From the cell containing the given text, extract its center point as [x, y] coordinate. 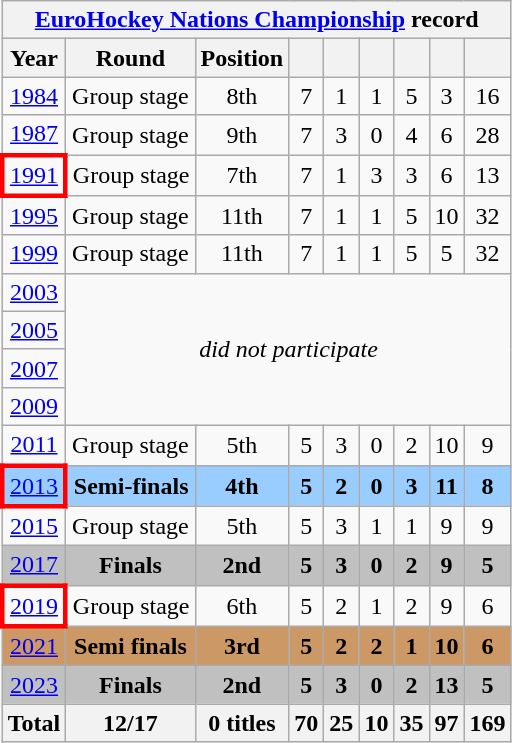
2005 [34, 330]
25 [342, 723]
2023 [34, 685]
8 [488, 486]
7th [242, 174]
97 [446, 723]
1999 [34, 254]
Round [130, 58]
2021 [34, 646]
2009 [34, 406]
4 [412, 135]
28 [488, 135]
70 [306, 723]
Position [242, 58]
Year [34, 58]
did not participate [288, 349]
2017 [34, 566]
2007 [34, 368]
8th [242, 96]
1995 [34, 216]
2015 [34, 526]
169 [488, 723]
EuroHockey Nations Championship record [256, 20]
Total [34, 723]
11 [446, 486]
1991 [34, 174]
9th [242, 135]
12/17 [130, 723]
0 titles [242, 723]
1987 [34, 135]
6th [242, 606]
Semi finals [130, 646]
4th [242, 486]
3rd [242, 646]
1984 [34, 96]
35 [412, 723]
16 [488, 96]
2003 [34, 292]
Semi-finals [130, 486]
2013 [34, 486]
2019 [34, 606]
2011 [34, 445]
